Provide the (X, Y) coordinate of the cell's center where the given text is located.  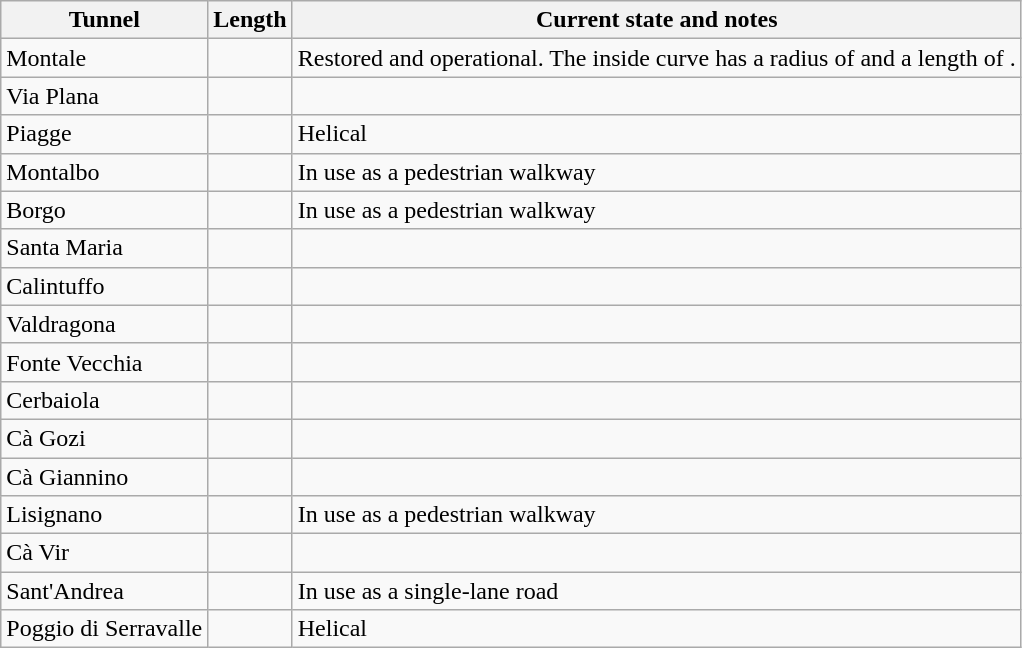
Montale (104, 58)
Cà Giannino (104, 477)
Via Plana (104, 96)
Lisignano (104, 515)
Borgo (104, 210)
Sant'Andrea (104, 591)
Current state and notes (656, 20)
Santa Maria (104, 248)
Valdragona (104, 324)
Cà Gozi (104, 438)
Tunnel (104, 20)
Cerbaiola (104, 400)
In use as a single-lane road (656, 591)
Fonte Vecchia (104, 362)
Restored and operational. The inside curve has a radius of and a length of . (656, 58)
Montalbo (104, 172)
Length (250, 20)
Poggio di Serravalle (104, 629)
Piagge (104, 134)
Calintuffo (104, 286)
Cà Vir (104, 553)
